Find where the given text appears and provide that cell's center as (x, y) coordinate. 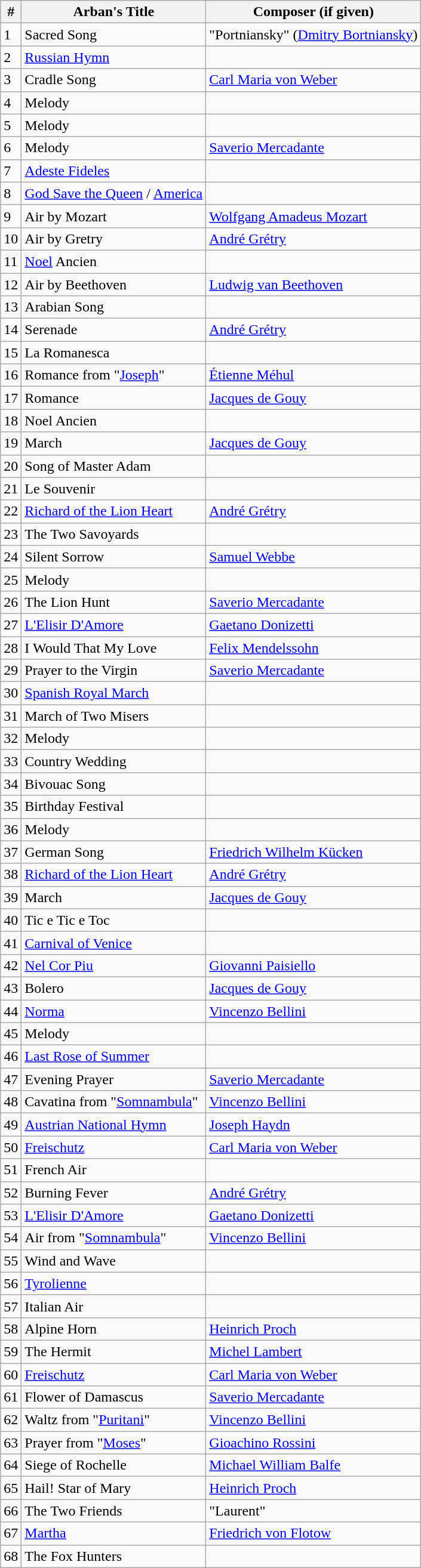
Michel Lambert (314, 1351)
60 (11, 1374)
40 (11, 920)
7 (11, 171)
Last Rose of Summer (113, 1057)
65 (11, 1488)
47 (11, 1079)
33 (11, 761)
58 (11, 1329)
9 (11, 216)
39 (11, 897)
The Hermit (113, 1351)
45 (11, 1034)
44 (11, 1011)
Song of Master Adam (113, 466)
Flower of Damascus (113, 1397)
"Laurent" (314, 1511)
Wolfgang Amadeus Mozart (314, 216)
March of Two Misers (113, 716)
Joseph Haydn (314, 1125)
23 (11, 534)
The Two Friends (113, 1511)
Michael William Balfe (314, 1465)
41 (11, 943)
15 (11, 353)
Bivouac Song (113, 784)
6 (11, 148)
Italian Air (113, 1306)
55 (11, 1261)
4 (11, 103)
Sacred Song (113, 35)
10 (11, 239)
17 (11, 398)
50 (11, 1147)
26 (11, 602)
Friedrich Wilhelm Kücken (314, 852)
63 (11, 1443)
Cradle Song (113, 80)
14 (11, 330)
28 (11, 647)
Air by Beethoven (113, 285)
67 (11, 1533)
Romance (113, 398)
62 (11, 1420)
Le Souvenir (113, 489)
56 (11, 1283)
57 (11, 1306)
12 (11, 285)
Air from "Somnambula" (113, 1238)
"Portniansky" (Dmitry Bortniansky) (314, 35)
Spanish Royal March (113, 693)
Birthday Festival (113, 807)
Giovanni Paisiello (314, 965)
43 (11, 988)
38 (11, 875)
37 (11, 852)
42 (11, 965)
Waltz from "Puritani" (113, 1420)
Silent Sorrow (113, 557)
German Song (113, 852)
Wind and Wave (113, 1261)
64 (11, 1465)
Burning Fever (113, 1193)
36 (11, 829)
Prayer to the Virgin (113, 671)
Adeste Fideles (113, 171)
27 (11, 625)
La Romanesca (113, 353)
I Would That My Love (113, 647)
Norma (113, 1011)
1 (11, 35)
49 (11, 1125)
French Air (113, 1170)
Country Wedding (113, 761)
48 (11, 1102)
Samuel Webbe (314, 557)
# (11, 12)
Tyrolienne (113, 1283)
25 (11, 579)
68 (11, 1556)
The Lion Hunt (113, 602)
59 (11, 1351)
5 (11, 125)
8 (11, 193)
31 (11, 716)
Friedrich von Flotow (314, 1533)
God Save the Queen / America (113, 193)
Prayer from "Moses" (113, 1443)
3 (11, 80)
24 (11, 557)
Tic e Tic e Toc (113, 920)
61 (11, 1397)
13 (11, 307)
Gioachino Rossini (314, 1443)
11 (11, 261)
19 (11, 443)
21 (11, 489)
54 (11, 1238)
Siege of Rochelle (113, 1465)
Air by Gretry (113, 239)
The Fox Hunters (113, 1556)
Austrian National Hymn (113, 1125)
18 (11, 421)
52 (11, 1193)
Carnival of Venice (113, 943)
66 (11, 1511)
29 (11, 671)
46 (11, 1057)
The Two Savoyards (113, 534)
Étienne Méhul (314, 375)
32 (11, 739)
Serenade (113, 330)
20 (11, 466)
Nel Cor Piu (113, 965)
Arban's Title (113, 12)
34 (11, 784)
Ludwig van Beethoven (314, 285)
22 (11, 511)
Russian Hymn (113, 57)
Evening Prayer (113, 1079)
2 (11, 57)
Romance from "Joseph" (113, 375)
53 (11, 1215)
Arabian Song (113, 307)
35 (11, 807)
Cavatina from "Somnambula" (113, 1102)
Composer (if given) (314, 12)
Hail! Star of Mary (113, 1488)
Bolero (113, 988)
Martha (113, 1533)
51 (11, 1170)
30 (11, 693)
16 (11, 375)
Air by Mozart (113, 216)
Felix Mendelssohn (314, 647)
Alpine Horn (113, 1329)
